Detect which cell encompasses the target text, then output its [X, Y] center coordinate. 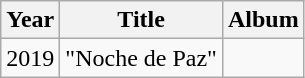
Title [142, 20]
2019 [30, 58]
Year [30, 20]
"Noche de Paz" [142, 58]
Album [263, 20]
